Pinpoint the cell where the given text exists, returning its [x, y] midpoint coordinate. 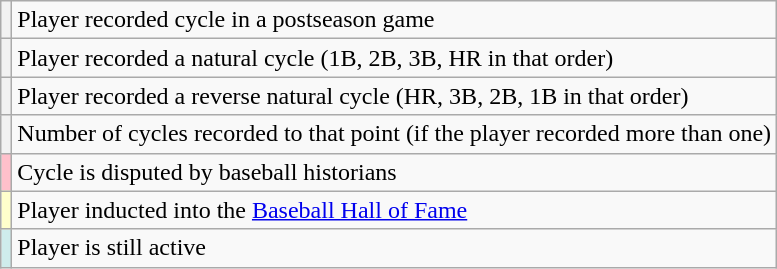
Player recorded a reverse natural cycle (HR, 3B, 2B, 1B in that order) [394, 96]
Player inducted into the Baseball Hall of Fame [394, 210]
Player is still active [394, 248]
Cycle is disputed by baseball historians [394, 172]
Player recorded cycle in a postseason game [394, 20]
Number of cycles recorded to that point (if the player recorded more than one) [394, 134]
Player recorded a natural cycle (1B, 2B, 3B, HR in that order) [394, 58]
